Extract the [X, Y] coordinate from the center of the cell holding the provided text.  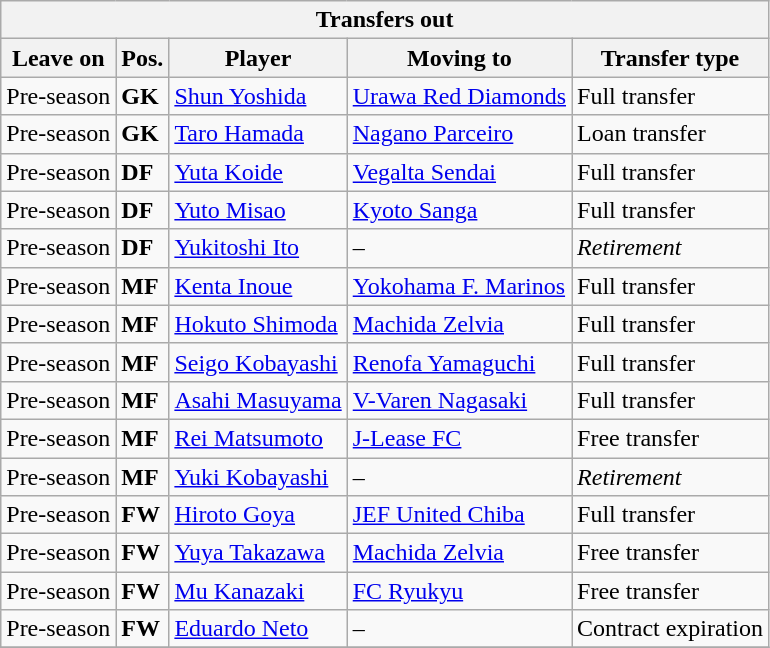
Vegalta Sendai [459, 172]
Kenta Inoue [258, 286]
Contract expiration [670, 629]
Yukitoshi Ito [258, 248]
Shun Yoshida [258, 96]
Leave on [58, 58]
Transfer type [670, 58]
Kyoto Sanga [459, 210]
Moving to [459, 58]
Yuta Koide [258, 172]
Urawa Red Diamonds [459, 96]
Transfers out [385, 20]
JEF United Chiba [459, 515]
Eduardo Neto [258, 629]
Renofa Yamaguchi [459, 362]
Nagano Parceiro [459, 134]
Yuki Kobayashi [258, 477]
Seigo Kobayashi [258, 362]
FC Ryukyu [459, 591]
V-Varen Nagasaki [459, 400]
Mu Kanazaki [258, 591]
Hokuto Shimoda [258, 324]
Player [258, 58]
Yuto Misao [258, 210]
Taro Hamada [258, 134]
Rei Matsumoto [258, 438]
Yokohama F. Marinos [459, 286]
Yuya Takazawa [258, 553]
Asahi Masuyama [258, 400]
J-Lease FC [459, 438]
Loan transfer [670, 134]
Pos. [142, 58]
Hiroto Goya [258, 515]
